For the text-containing cell, return its midpoint in [x, y] coordinate format. 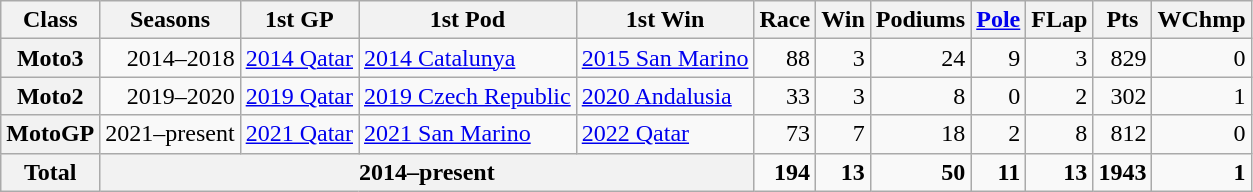
88 [785, 58]
Moto2 [50, 96]
Total [50, 172]
7 [844, 134]
2019 Czech Republic [468, 96]
829 [1122, 58]
73 [785, 134]
2019–2020 [170, 96]
2014 Catalunya [468, 58]
2022 Qatar [665, 134]
1st Pod [468, 20]
2019 Qatar [299, 96]
Race [785, 20]
9 [998, 58]
Podiums [920, 20]
Win [844, 20]
18 [920, 134]
1943 [1122, 172]
2021 Qatar [299, 134]
1st GP [299, 20]
302 [1122, 96]
Pole [998, 20]
11 [998, 172]
Class [50, 20]
2021 San Marino [468, 134]
WChmp [1202, 20]
2020 Andalusia [665, 96]
194 [785, 172]
33 [785, 96]
Seasons [170, 20]
2014 Qatar [299, 58]
812 [1122, 134]
2014–2018 [170, 58]
50 [920, 172]
Pts [1122, 20]
2014–present [427, 172]
Moto3 [50, 58]
MotoGP [50, 134]
24 [920, 58]
1st Win [665, 20]
FLap [1060, 20]
2021–present [170, 134]
2015 San Marino [665, 58]
